Extract the (x, y) coordinate from the center of the cell holding the provided text.  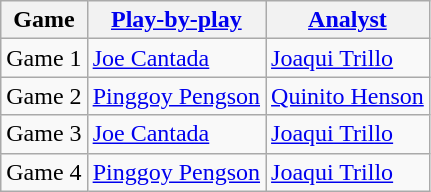
Game 1 (44, 58)
Play-by-play (176, 20)
Game (44, 20)
Analyst (348, 20)
Game 2 (44, 96)
Quinito Henson (348, 96)
Game 4 (44, 172)
Game 3 (44, 134)
